Capture the cell that displays the provided text and extract its (x, y) central coordinate. 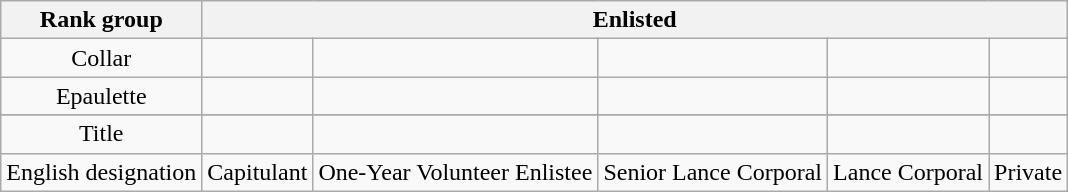
Collar (102, 58)
Rank group (102, 20)
One-Year Volunteer Enlistee (456, 172)
Private (1028, 172)
Lance Corporal (908, 172)
Capitulant (258, 172)
English designation (102, 172)
Enlisted (635, 20)
Title (102, 134)
Senior Lance Corporal (713, 172)
Epaulette (102, 96)
